From the cell containing the given text, extract its center point as [X, Y] coordinate. 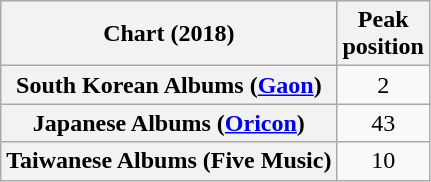
2 [383, 85]
10 [383, 161]
43 [383, 123]
Chart (2018) [169, 34]
South Korean Albums (Gaon) [169, 85]
Taiwanese Albums (Five Music) [169, 161]
Japanese Albums (Oricon) [169, 123]
Peakposition [383, 34]
